Find where the given text appears and provide that cell's center as [x, y] coordinate. 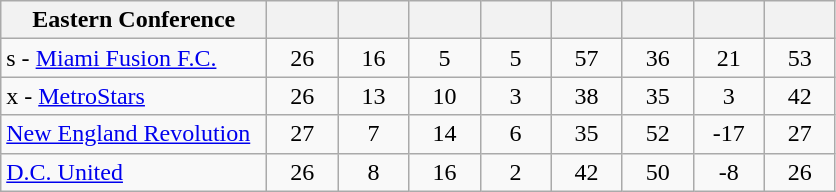
36 [658, 58]
s - Miami Fusion F.C. [134, 58]
-8 [728, 172]
10 [444, 96]
7 [374, 134]
Eastern Conference [134, 20]
38 [586, 96]
53 [800, 58]
D.C. United [134, 172]
57 [586, 58]
x - MetroStars [134, 96]
-17 [728, 134]
52 [658, 134]
14 [444, 134]
21 [728, 58]
6 [516, 134]
50 [658, 172]
8 [374, 172]
13 [374, 96]
2 [516, 172]
New England Revolution [134, 134]
